Detect which cell encompasses the target text, then output its (X, Y) center coordinate. 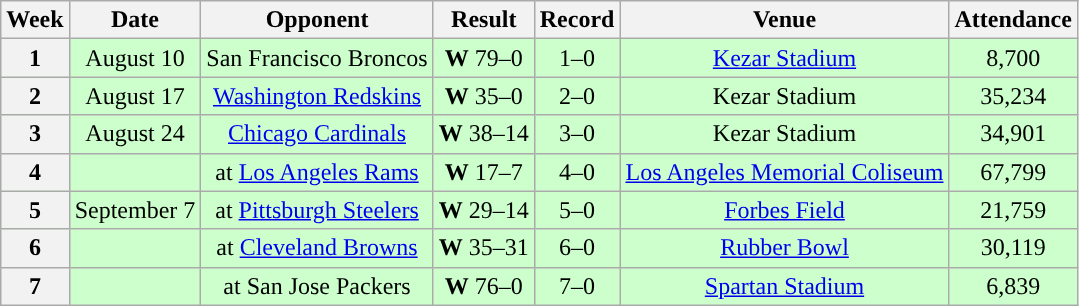
W 38–14 (484, 134)
Chicago Cardinals (317, 134)
at Cleveland Browns (317, 248)
5–0 (577, 210)
Attendance (1013, 20)
2–0 (577, 96)
6,839 (1013, 286)
Washington Redskins (317, 96)
4 (35, 172)
Opponent (317, 20)
Week (35, 20)
W 17–7 (484, 172)
4–0 (577, 172)
Record (577, 20)
6 (35, 248)
Los Angeles Memorial Coliseum (784, 172)
2 (35, 96)
7–0 (577, 286)
Spartan Stadium (784, 286)
8,700 (1013, 58)
67,799 (1013, 172)
at Los Angeles Rams (317, 172)
September 7 (135, 210)
August 24 (135, 134)
San Francisco Broncos (317, 58)
Rubber Bowl (784, 248)
August 10 (135, 58)
7 (35, 286)
Date (135, 20)
34,901 (1013, 134)
21,759 (1013, 210)
W 35–31 (484, 248)
W 35–0 (484, 96)
Venue (784, 20)
August 17 (135, 96)
3–0 (577, 134)
at San Jose Packers (317, 286)
35,234 (1013, 96)
1–0 (577, 58)
W 79–0 (484, 58)
6–0 (577, 248)
Forbes Field (784, 210)
3 (35, 134)
1 (35, 58)
5 (35, 210)
30,119 (1013, 248)
at Pittsburgh Steelers (317, 210)
W 29–14 (484, 210)
W 76–0 (484, 286)
Result (484, 20)
